Return [X, Y] of the center of cell containing provided text 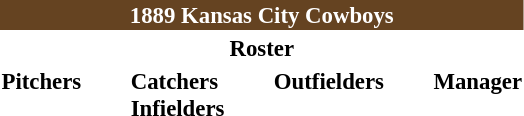
Roster [262, 48]
1889 Kansas City Cowboys [262, 15]
